Detect which cell encompasses the target text, then output its (X, Y) center coordinate. 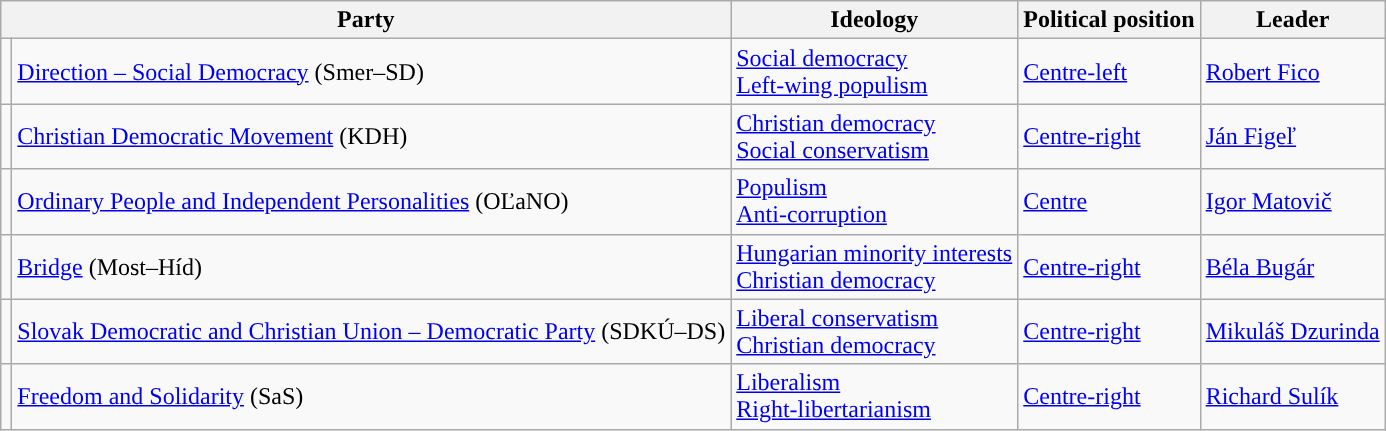
Centre-left (1109, 72)
Richard Sulík (1292, 396)
Social democracyLeft-wing populism (874, 72)
Freedom and Solidarity (SaS) (372, 396)
Direction – Social Democracy (Smer–SD) (372, 72)
Robert Fico (1292, 72)
Political position (1109, 20)
Ján Figeľ (1292, 136)
Ordinary People and Independent Personalities (OĽaNO) (372, 202)
Slovak Democratic and Christian Union – Democratic Party (SDKÚ–DS) (372, 332)
Hungarian minority interestsChristian democracy (874, 266)
Igor Matovič (1292, 202)
Christian democracySocial conservatism (874, 136)
Ideology (874, 20)
Liberal conservatismChristian democracy (874, 332)
Centre (1109, 202)
Party (366, 20)
PopulismAnti-corruption (874, 202)
Leader (1292, 20)
Mikuláš Dzurinda (1292, 332)
LiberalismRight-libertarianism (874, 396)
Christian Democratic Movement (KDH) (372, 136)
Bridge (Most–Híd) (372, 266)
Béla Bugár (1292, 266)
